Extract the (x, y) coordinate from the center of the cell holding the provided text.  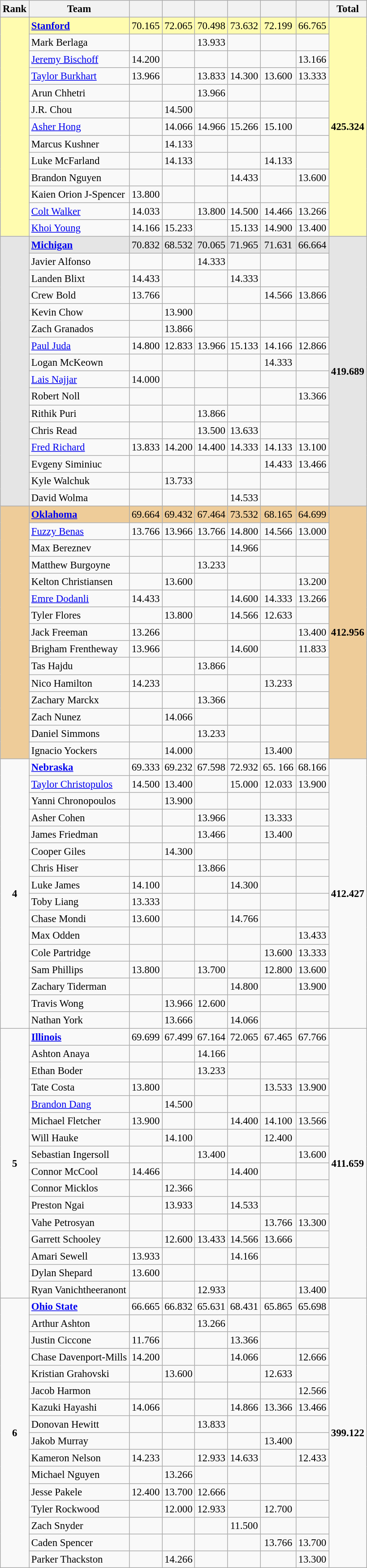
Tate Costa (79, 1087)
12.000 (178, 1509)
Justin Ciccone (79, 1340)
14.266 (178, 1559)
J.R. Chou (79, 110)
13.100 (312, 447)
65.865 (278, 1307)
Dylan Shepard (79, 1273)
David Wolma (79, 498)
Colt Walker (79, 211)
Zach Nunez (79, 717)
Rank (15, 9)
15.266 (244, 127)
Paul Juda (79, 346)
5 (15, 1163)
13.200 (312, 582)
Connor McCool (79, 1172)
68.532 (178, 245)
Caden Spencer (79, 1542)
14.866 (244, 1408)
412.956 (348, 632)
Total (348, 9)
4 (15, 894)
Arun Chhetri (79, 93)
Michael Fletcher (79, 1121)
12.366 (178, 1188)
12.833 (178, 346)
15.100 (278, 127)
67.499 (178, 1037)
69.432 (178, 515)
399.122 (348, 1433)
13.633 (244, 430)
68.166 (312, 767)
Ryan Vanichtheeranont (79, 1290)
66.665 (145, 1307)
Zachary Marckx (79, 700)
67.766 (312, 1037)
69.664 (145, 515)
Luke James (79, 885)
14.766 (244, 919)
11.766 (145, 1340)
73.632 (244, 26)
69.232 (178, 767)
68.165 (278, 515)
14.633 (244, 1458)
66.664 (312, 245)
Matthew Burgoyne (79, 565)
Preston Ngai (79, 1205)
64.699 (312, 515)
Sam Phillips (79, 970)
65.698 (312, 1307)
70.498 (212, 26)
6 (15, 1433)
Ohio State (79, 1307)
Asher Hong (79, 127)
Kazuki Hayashi (79, 1408)
Michael Nguyen (79, 1475)
Toby Liang (79, 902)
11.500 (244, 1525)
Mark Berlaga (79, 43)
12.866 (312, 346)
Tyler Flores (79, 615)
67.598 (212, 767)
Evgeny Siminiuc (79, 464)
Kristian Grahovski (79, 1374)
Tas Hajdu (79, 666)
Asher Cohen (79, 818)
Nico Hamilton (79, 683)
13.533 (278, 1087)
Kyle Walchuk (79, 481)
Sebastian Ingersoll (79, 1155)
Vahe Petrosyan (79, 1222)
Kameron Nelson (79, 1458)
12.566 (312, 1391)
72.199 (278, 26)
15.233 (178, 228)
Brigham Frentheway (79, 650)
13.500 (212, 430)
Cole Partridge (79, 953)
Khoi Young (79, 228)
Nebraska (79, 767)
Garrett Schooley (79, 1239)
411.659 (348, 1163)
15.000 (244, 784)
Tyler Rockwood (79, 1509)
69.699 (145, 1037)
Travis Wong (79, 1003)
Daniel Simmons (79, 733)
Lais Najjar (79, 380)
Parker Thackston (79, 1559)
Cooper Giles (79, 852)
13.166 (312, 60)
71.631 (278, 245)
Jacob Harmon (79, 1391)
Fuzzy Benas (79, 531)
71.965 (244, 245)
72.932 (244, 767)
65. 166 (278, 767)
70.165 (145, 26)
Zach Granados (79, 329)
Emre Dodanli (79, 599)
69.333 (145, 767)
Max Bereznev (79, 548)
Chase Mondi (79, 919)
Max Odden (79, 936)
Will Hauke (79, 1138)
Ethan Boder (79, 1070)
Taylor Christopulos (79, 784)
Connor Micklos (79, 1188)
Team (79, 9)
Logan McKeown (79, 363)
Jesse Pakele (79, 1492)
Arthur Ashton (79, 1323)
66.765 (312, 26)
Stanford (79, 26)
Landen Blixt (79, 278)
67.164 (212, 1037)
70.065 (212, 245)
Donovan Hewitt (79, 1425)
Kevin Chow (79, 312)
11.833 (312, 650)
Jakob Murray (79, 1441)
14.900 (278, 228)
Chris Read (79, 430)
Kaien Orion J-Spencer (79, 194)
425.324 (348, 127)
Jack Freeman (79, 632)
Crew Bold (79, 295)
Nathan York (79, 1020)
14.033 (145, 211)
13.000 (312, 531)
Michigan (79, 245)
12.700 (278, 1509)
Chase Davenport-Mills (79, 1357)
Brandon Dang (79, 1105)
12.433 (312, 1458)
13.733 (178, 481)
Kelton Christiansen (79, 582)
Zachary Tiderman (79, 986)
Oklahoma (79, 515)
Javier Alfonso (79, 262)
12.800 (278, 970)
Amari Sewell (79, 1256)
Ashton Anaya (79, 1054)
Yanni Chronopoulos (79, 801)
Zach Snyder (79, 1525)
70.832 (145, 245)
13.566 (312, 1121)
Illinois (79, 1037)
65.631 (212, 1307)
67.465 (278, 1037)
412.427 (348, 894)
68.431 (244, 1307)
Luke McFarland (79, 160)
419.689 (348, 371)
66.832 (178, 1307)
Chris Hiser (79, 868)
12.033 (278, 784)
Marcus Kushner (79, 144)
Jeremy Bischoff (79, 60)
Brandon Nguyen (79, 178)
67.464 (212, 515)
Ignacio Yockers (79, 750)
Robert Noll (79, 397)
Taylor Burkhart (79, 76)
James Friedman (79, 835)
73.532 (244, 515)
Rithik Puri (79, 413)
Fred Richard (79, 447)
